Detect which cell encompasses the target text, then output its [X, Y] center coordinate. 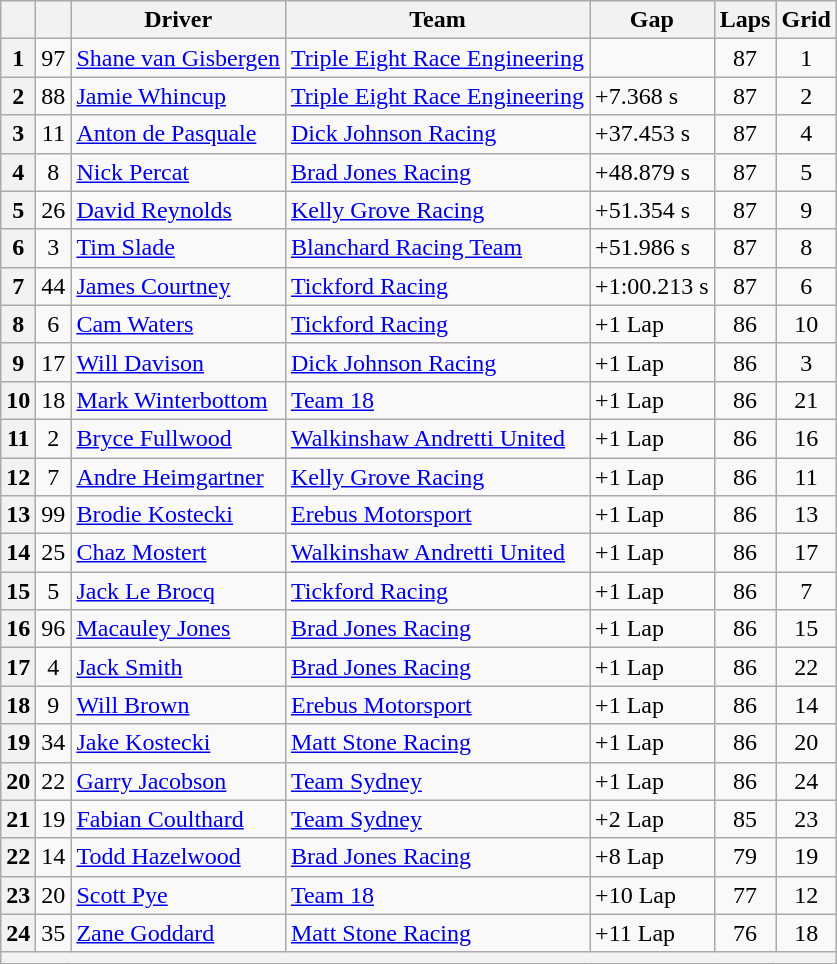
Todd Hazelwood [178, 857]
Blanchard Racing Team [437, 248]
Cam Waters [178, 324]
99 [54, 515]
79 [745, 857]
Brodie Kostecki [178, 515]
Shane van Gisbergen [178, 58]
Driver [178, 20]
35 [54, 933]
Jake Kostecki [178, 743]
David Reynolds [178, 210]
+7.368 s [652, 96]
Macauley Jones [178, 629]
76 [745, 933]
+51.986 s [652, 248]
44 [54, 286]
Garry Jacobson [178, 781]
Anton de Pasquale [178, 134]
Jack Le Brocq [178, 591]
+1:00.213 s [652, 286]
26 [54, 210]
+51.354 s [652, 210]
+37.453 s [652, 134]
Team [437, 20]
Gap [652, 20]
Will Brown [178, 705]
Andre Heimgartner [178, 477]
Tim Slade [178, 248]
85 [745, 819]
Grid [806, 20]
James Courtney [178, 286]
Will Davison [178, 362]
34 [54, 743]
88 [54, 96]
25 [54, 553]
Nick Percat [178, 172]
97 [54, 58]
Fabian Coulthard [178, 819]
Jamie Whincup [178, 96]
+11 Lap [652, 933]
+8 Lap [652, 857]
Bryce Fullwood [178, 438]
+2 Lap [652, 819]
+48.879 s [652, 172]
Jack Smith [178, 667]
+10 Lap [652, 895]
Mark Winterbottom [178, 400]
Scott Pye [178, 895]
Laps [745, 20]
Zane Goddard [178, 933]
96 [54, 629]
77 [745, 895]
Chaz Mostert [178, 553]
